Pinpoint the cell where the given text exists, returning its (X, Y) midpoint coordinate. 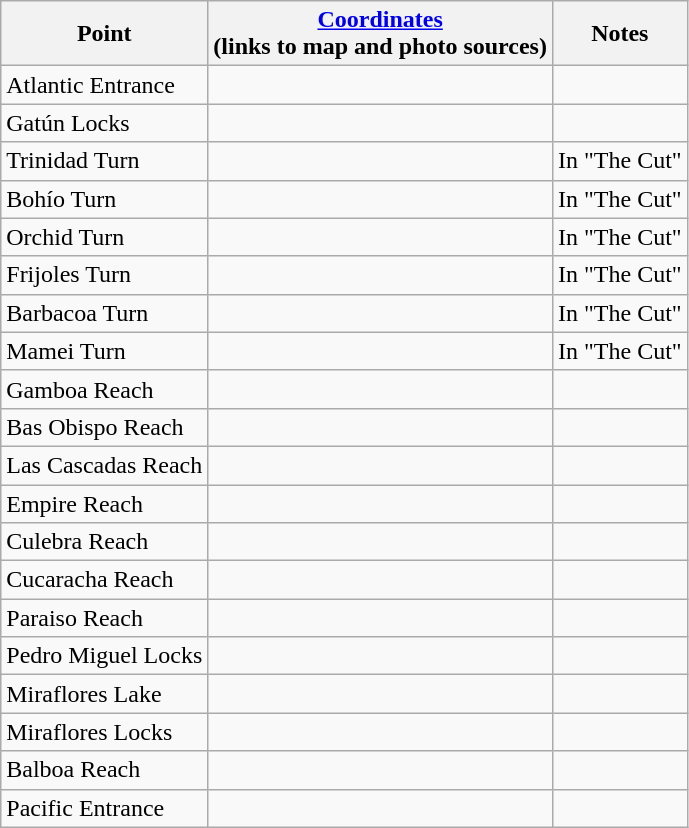
Notes (620, 34)
Mamei Turn (104, 351)
Empire Reach (104, 503)
Pacific Entrance (104, 808)
Culebra Reach (104, 542)
Pedro Miguel Locks (104, 656)
Barbacoa Turn (104, 313)
Orchid Turn (104, 237)
Bas Obispo Reach (104, 427)
Balboa Reach (104, 770)
Las Cascadas Reach (104, 465)
Coordinates(links to map and photo sources) (380, 34)
Bohío Turn (104, 199)
Miraflores Locks (104, 732)
Frijoles Turn (104, 275)
Trinidad Turn (104, 161)
Cucaracha Reach (104, 580)
Paraiso Reach (104, 618)
Atlantic Entrance (104, 85)
Gamboa Reach (104, 389)
Miraflores Lake (104, 694)
Gatún Locks (104, 123)
Point (104, 34)
